Detect which cell encompasses the target text, then output its (X, Y) center coordinate. 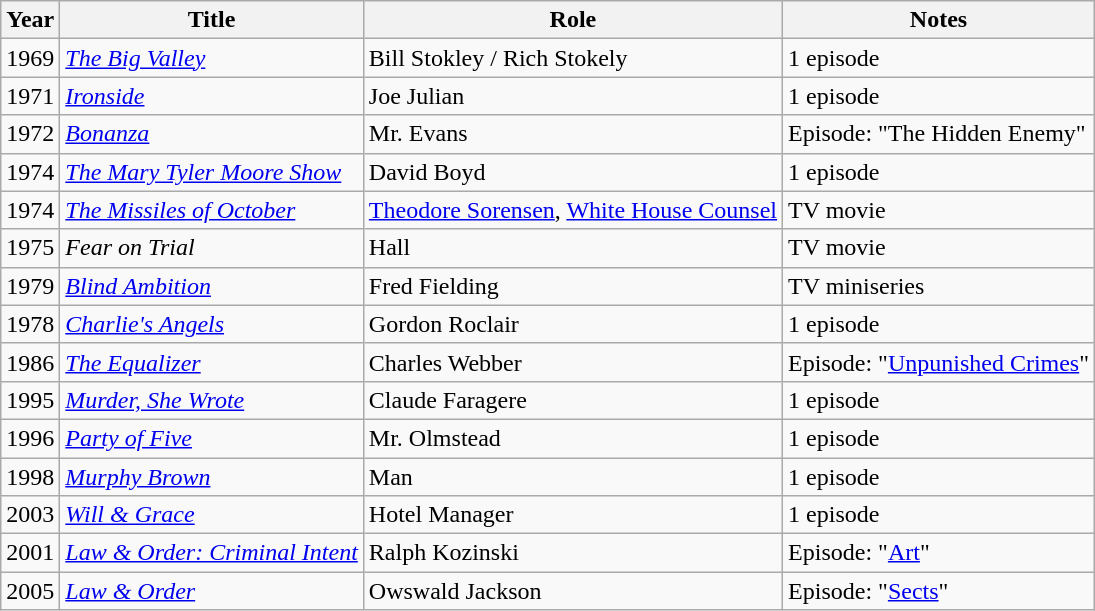
Episode: "The Hidden Enemy" (939, 134)
Hotel Manager (572, 515)
Role (572, 20)
The Mary Tyler Moore Show (212, 172)
Claude Faragere (572, 400)
Ironside (212, 96)
Title (212, 20)
Notes (939, 20)
1975 (30, 248)
David Boyd (572, 172)
The Big Valley (212, 58)
Episode: "Unpunished Crimes" (939, 362)
Blind Ambition (212, 286)
1972 (30, 134)
Mr. Olmstead (572, 438)
1998 (30, 477)
Will & Grace (212, 515)
Charles Webber (572, 362)
1971 (30, 96)
Gordon Roclair (572, 324)
Bill Stokley / Rich Stokely (572, 58)
Hall (572, 248)
Episode: "Art" (939, 553)
Murder, She Wrote (212, 400)
Episode: "Sects" (939, 591)
Owswald Jackson (572, 591)
1996 (30, 438)
Year (30, 20)
Charlie's Angels (212, 324)
Law & Order (212, 591)
2005 (30, 591)
Man (572, 477)
TV miniseries (939, 286)
The Equalizer (212, 362)
Fear on Trial (212, 248)
Party of Five (212, 438)
2003 (30, 515)
1978 (30, 324)
1979 (30, 286)
Bonanza (212, 134)
The Missiles of October (212, 210)
1995 (30, 400)
1969 (30, 58)
1986 (30, 362)
Theodore Sorensen, White House Counsel (572, 210)
Ralph Kozinski (572, 553)
Fred Fielding (572, 286)
Mr. Evans (572, 134)
2001 (30, 553)
Murphy Brown (212, 477)
Joe Julian (572, 96)
Law & Order: Criminal Intent (212, 553)
